Pinpoint the cell where the given text exists, returning its [X, Y] midpoint coordinate. 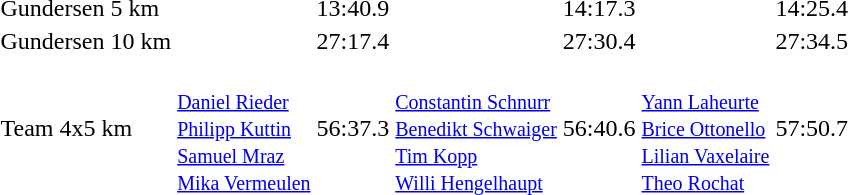
27:17.4 [353, 41]
27:30.4 [599, 41]
